Find where the given text appears and provide that cell's center as [x, y] coordinate. 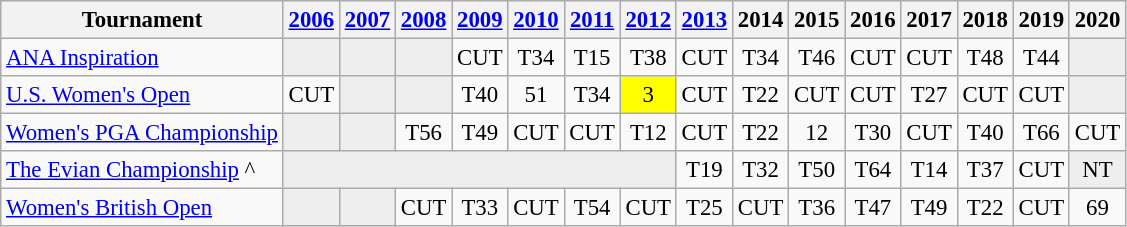
The Evian Championship ^ [142, 170]
T32 [760, 170]
T14 [929, 170]
T12 [648, 133]
T15 [592, 58]
2008 [424, 20]
2016 [873, 20]
T56 [424, 133]
T50 [817, 170]
T30 [873, 133]
2010 [536, 20]
ANA Inspiration [142, 58]
2012 [648, 20]
T36 [817, 208]
T27 [929, 95]
2007 [367, 20]
T38 [648, 58]
12 [817, 133]
NT [1097, 170]
2014 [760, 20]
U.S. Women's Open [142, 95]
2020 [1097, 20]
T46 [817, 58]
Women's British Open [142, 208]
T64 [873, 170]
2017 [929, 20]
T37 [985, 170]
Women's PGA Championship [142, 133]
3 [648, 95]
2011 [592, 20]
2009 [480, 20]
2015 [817, 20]
2018 [985, 20]
69 [1097, 208]
T54 [592, 208]
2006 [311, 20]
T44 [1041, 58]
51 [536, 95]
T33 [480, 208]
2019 [1041, 20]
T19 [704, 170]
T66 [1041, 133]
T47 [873, 208]
T48 [985, 58]
2013 [704, 20]
Tournament [142, 20]
T25 [704, 208]
